Scan for the cell matching the given text and deliver its [x, y] coordinate at center. 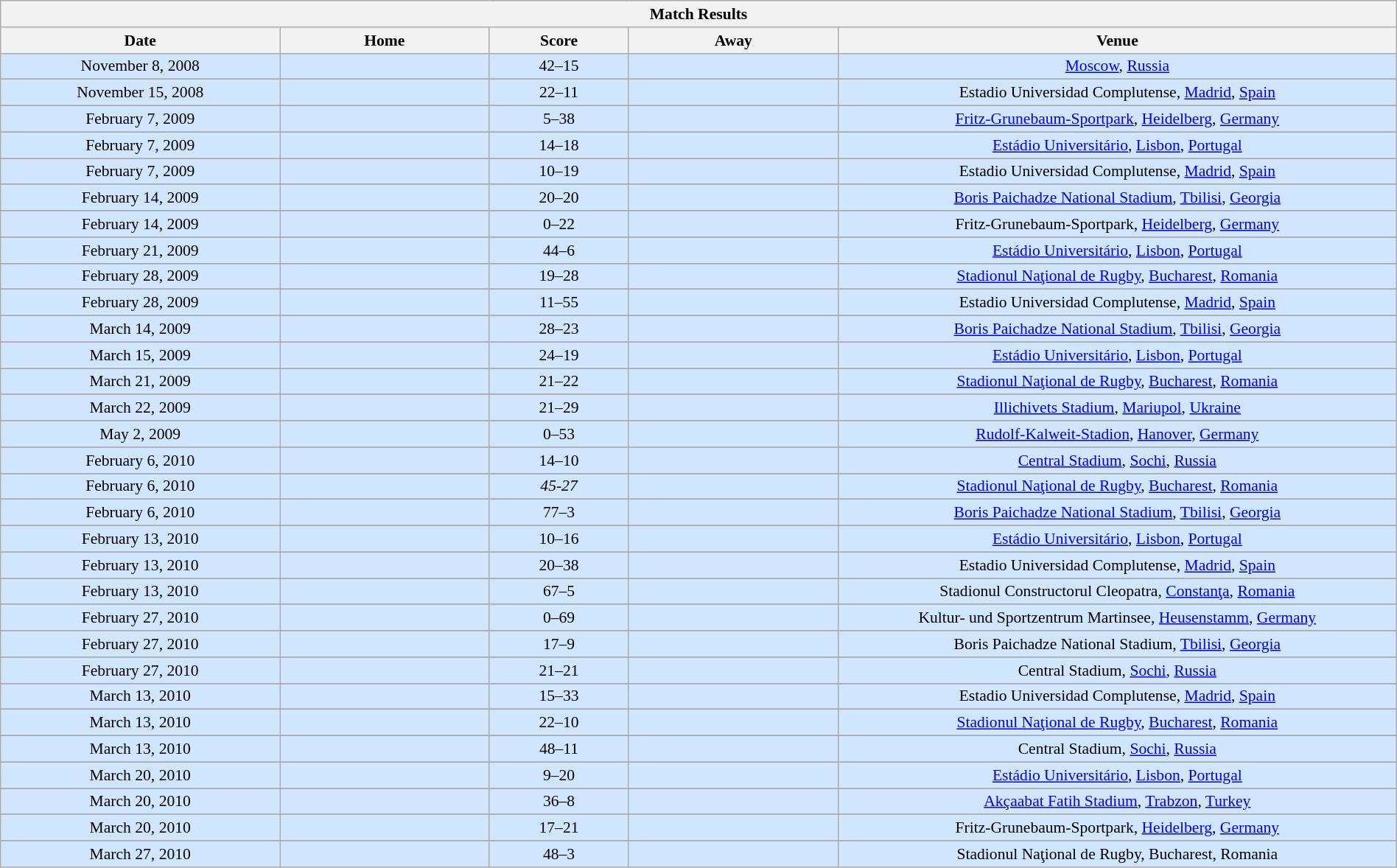
Illichivets Stadium, Mariupol, Ukraine [1117, 408]
15–33 [559, 696]
21–29 [559, 408]
Match Results [698, 14]
Away [733, 41]
November 15, 2008 [140, 93]
March 22, 2009 [140, 408]
14–18 [559, 145]
21–21 [559, 671]
Date [140, 41]
17–9 [559, 644]
28–23 [559, 329]
11–55 [559, 303]
5–38 [559, 119]
77–3 [559, 513]
May 2, 2009 [140, 434]
Venue [1117, 41]
21–22 [559, 382]
67–5 [559, 592]
19–28 [559, 276]
45-27 [559, 486]
0–53 [559, 434]
20–38 [559, 565]
42–15 [559, 66]
Score [559, 41]
March 21, 2009 [140, 382]
February 21, 2009 [140, 251]
48–11 [559, 749]
22–11 [559, 93]
March 14, 2009 [140, 329]
10–16 [559, 539]
Akçaabat Fatih Stadium, Trabzon, Turkey [1117, 802]
Stadionul Constructorul Cleopatra, Constanţa, Romania [1117, 592]
Rudolf-Kalweit-Stadion, Hanover, Germany [1117, 434]
November 8, 2008 [140, 66]
22–10 [559, 723]
0–22 [559, 224]
48–3 [559, 854]
Home [385, 41]
10–19 [559, 172]
March 15, 2009 [140, 355]
0–69 [559, 618]
44–6 [559, 251]
17–21 [559, 828]
Moscow, Russia [1117, 66]
24–19 [559, 355]
20–20 [559, 198]
14–10 [559, 461]
Kultur- und Sportzentrum Martinsee, Heusenstamm, Germany [1117, 618]
9–20 [559, 775]
March 27, 2010 [140, 854]
36–8 [559, 802]
